Output the (X, Y) coordinate of the center of the cell containing the given text.  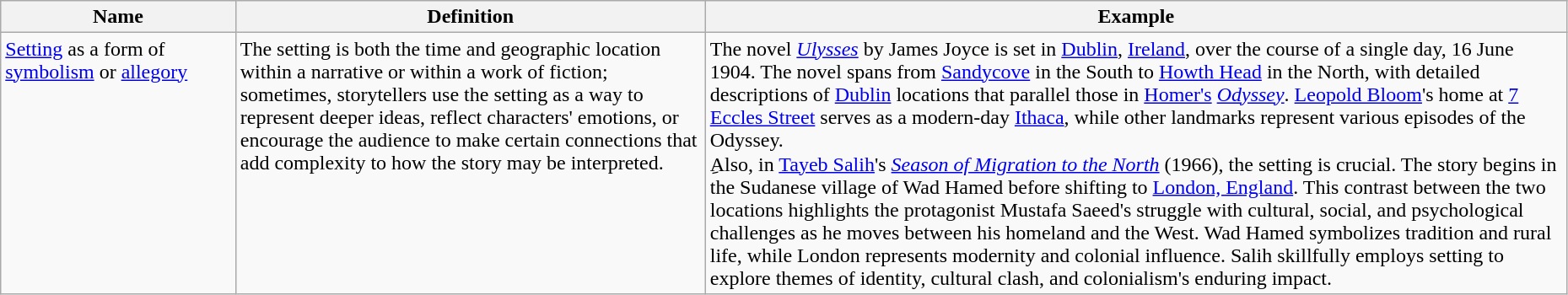
Definition (471, 17)
Name (118, 17)
Setting as a form of symbolism or allegory (118, 164)
Example (1135, 17)
